Scan for the cell matching the given text and deliver its [X, Y] coordinate at center. 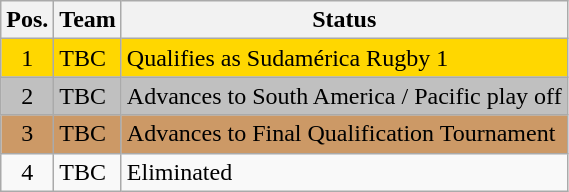
Eliminated [344, 172]
1 [28, 58]
4 [28, 172]
Pos. [28, 20]
Status [344, 20]
2 [28, 96]
Qualifies as Sudamérica Rugby 1 [344, 58]
3 [28, 134]
Advances to Final Qualification Tournament [344, 134]
Advances to South America / Pacific play off [344, 96]
Team [88, 20]
